Output the (x, y) coordinate of the center of the cell containing the given text.  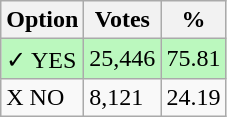
75.81 (194, 59)
X NO (42, 97)
% (194, 20)
Option (42, 20)
8,121 (122, 97)
Votes (122, 20)
✓ YES (42, 59)
25,446 (122, 59)
24.19 (194, 97)
